Identify which cell holds the provided text, then report its (x, y) central coordinate. 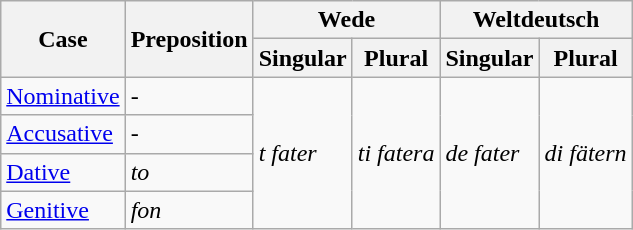
ti fatera (396, 153)
Nominative (63, 96)
to (189, 172)
Dative (63, 172)
fon (189, 210)
de fater (490, 153)
di fätern (586, 153)
t fater (302, 153)
Genitive (63, 210)
Case (63, 39)
Accusative (63, 134)
Preposition (189, 39)
Weltdeutsch (536, 20)
Wede (346, 20)
